Detect which cell encompasses the target text, then output its (x, y) center coordinate. 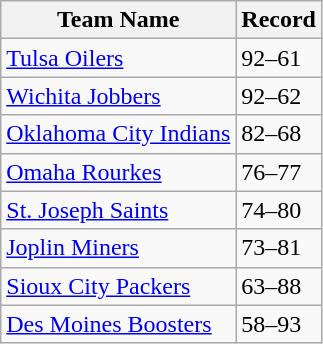
Joplin Miners (118, 248)
73–81 (279, 248)
Omaha Rourkes (118, 172)
74–80 (279, 210)
63–88 (279, 286)
92–62 (279, 96)
Des Moines Boosters (118, 324)
92–61 (279, 58)
Wichita Jobbers (118, 96)
Team Name (118, 20)
Tulsa Oilers (118, 58)
Record (279, 20)
Oklahoma City Indians (118, 134)
76–77 (279, 172)
58–93 (279, 324)
Sioux City Packers (118, 286)
82–68 (279, 134)
St. Joseph Saints (118, 210)
